Scan for the cell matching the given text and deliver its (X, Y) coordinate at center. 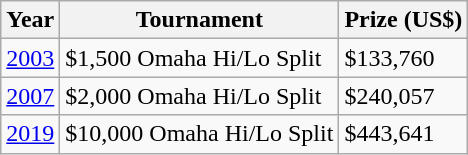
Year (30, 20)
2019 (30, 134)
2007 (30, 96)
$133,760 (404, 58)
$240,057 (404, 96)
$2,000 Omaha Hi/Lo Split (200, 96)
$10,000 Omaha Hi/Lo Split (200, 134)
2003 (30, 58)
$443,641 (404, 134)
Prize (US$) (404, 20)
Tournament (200, 20)
$1,500 Omaha Hi/Lo Split (200, 58)
